Identify which cell holds the provided text, then report its (x, y) central coordinate. 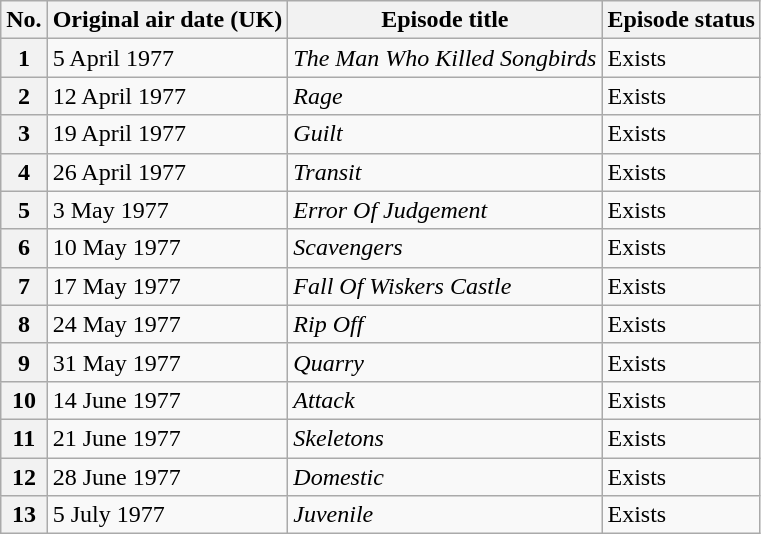
Quarry (445, 362)
5 April 1977 (168, 58)
2 (24, 96)
4 (24, 172)
Rage (445, 96)
Rip Off (445, 324)
13 (24, 515)
Domestic (445, 477)
Guilt (445, 134)
10 May 1977 (168, 248)
24 May 1977 (168, 324)
1 (24, 58)
3 (24, 134)
5 July 1977 (168, 515)
Transit (445, 172)
7 (24, 286)
Attack (445, 400)
No. (24, 20)
12 (24, 477)
19 April 1977 (168, 134)
The Man Who Killed Songbirds (445, 58)
14 June 1977 (168, 400)
12 April 1977 (168, 96)
Original air date (UK) (168, 20)
28 June 1977 (168, 477)
9 (24, 362)
8 (24, 324)
6 (24, 248)
11 (24, 438)
Error Of Judgement (445, 210)
10 (24, 400)
Skeletons (445, 438)
Juvenile (445, 515)
Scavengers (445, 248)
21 June 1977 (168, 438)
Episode title (445, 20)
5 (24, 210)
Episode status (681, 20)
3 May 1977 (168, 210)
Fall Of Wiskers Castle (445, 286)
17 May 1977 (168, 286)
26 April 1977 (168, 172)
31 May 1977 (168, 362)
